Return (x, y) of the center of cell containing provided text 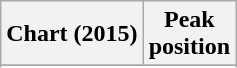
Peakposition (189, 34)
Chart (2015) (72, 34)
